Search for the cell housing the specified text and yield its (X, Y) center coordinate. 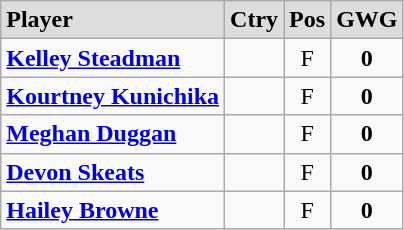
GWG (367, 20)
Devon Skeats (113, 172)
Kourtney Kunichika (113, 96)
Ctry (254, 20)
Kelley Steadman (113, 58)
Hailey Browne (113, 210)
Meghan Duggan (113, 134)
Player (113, 20)
Pos (308, 20)
